Output the (x, y) coordinate of the center of the cell containing the given text.  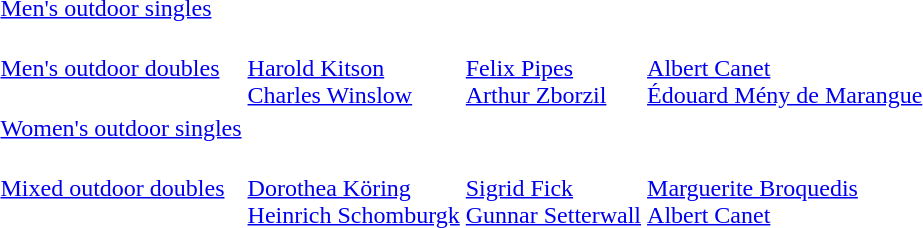
Harold Kitson Charles Winslow (354, 68)
Felix Pipes Arthur Zborzil (553, 68)
